Capture the cell that displays the provided text and extract its (X, Y) central coordinate. 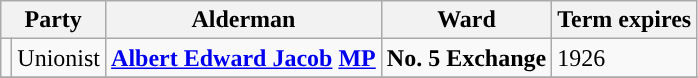
Alderman (244, 20)
Term expires (624, 20)
Ward (466, 20)
Albert Edward Jacob MP (244, 58)
Unionist (59, 58)
Party (54, 20)
1926 (624, 58)
No. 5 Exchange (466, 58)
